Extract the [X, Y] coordinate from the center of the cell holding the provided text.  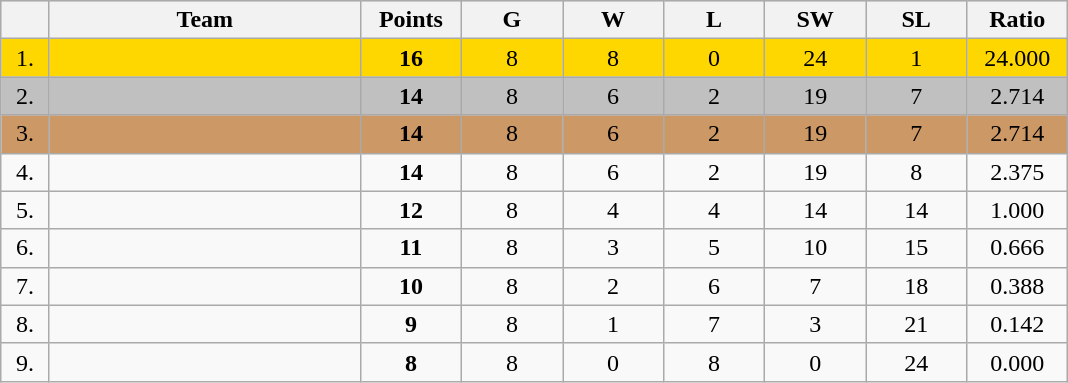
4. [26, 172]
24.000 [1018, 58]
9 [410, 324]
6. [26, 248]
Ratio [1018, 20]
7. [26, 286]
12 [410, 210]
W [612, 20]
2. [26, 96]
15 [916, 248]
G [512, 20]
8. [26, 324]
9. [26, 362]
Points [410, 20]
0.388 [1018, 286]
11 [410, 248]
18 [916, 286]
16 [410, 58]
21 [916, 324]
5. [26, 210]
3. [26, 134]
5 [714, 248]
L [714, 20]
1. [26, 58]
0.000 [1018, 362]
2.375 [1018, 172]
0.142 [1018, 324]
0.666 [1018, 248]
1.000 [1018, 210]
SL [916, 20]
SW [816, 20]
Team [204, 20]
